Identify which cell holds the provided text, then report its [X, Y] central coordinate. 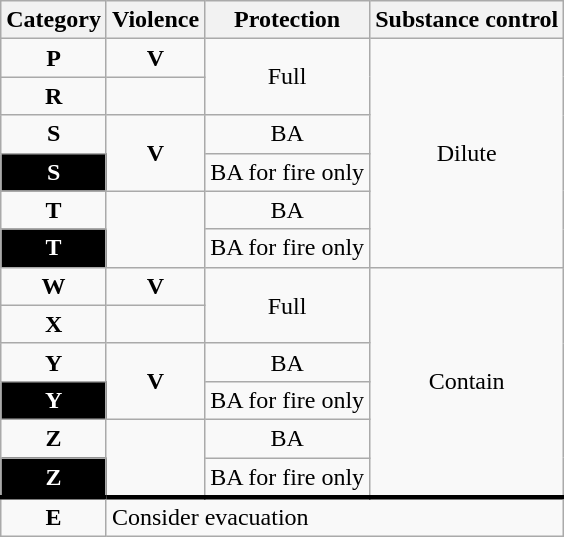
W [54, 286]
Violence [155, 20]
Contain [467, 382]
R [54, 96]
Dilute [467, 153]
Category [54, 20]
P [54, 58]
Substance control [467, 20]
Protection [288, 20]
E [54, 517]
X [54, 324]
Consider evacuation [334, 517]
